Output the (X, Y) coordinate of the center of the cell containing the given text.  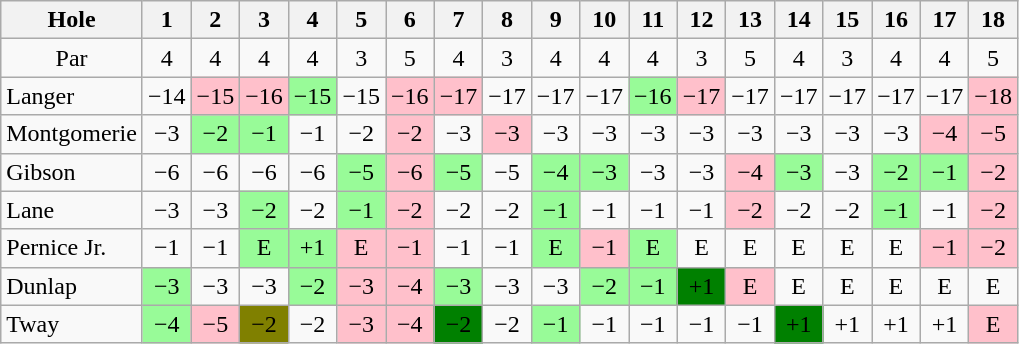
Hole (72, 20)
2 (216, 20)
Pernice Jr. (72, 248)
12 (702, 20)
8 (508, 20)
6 (410, 20)
Dunlap (72, 286)
Gibson (72, 172)
Par (72, 58)
10 (604, 20)
9 (556, 20)
Langer (72, 96)
7 (458, 20)
15 (848, 20)
18 (994, 20)
16 (896, 20)
14 (798, 20)
−14 (166, 96)
−18 (994, 96)
13 (750, 20)
Lane (72, 210)
1 (166, 20)
17 (944, 20)
11 (654, 20)
Tway (72, 324)
Montgomerie (72, 134)
